Capture the cell that displays the provided text and extract its [x, y] central coordinate. 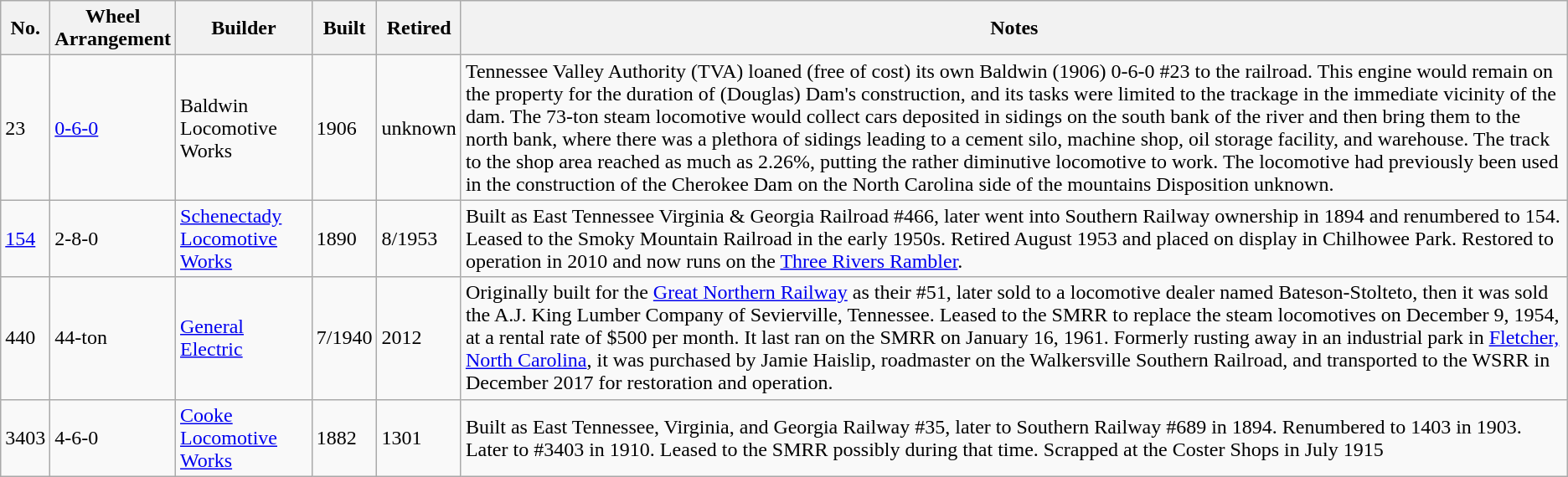
No. [25, 28]
General Electric [245, 338]
Built [344, 28]
4-6-0 [113, 438]
Baldwin Locomotive Works [245, 127]
unknown [419, 127]
1890 [344, 238]
0-6-0 [113, 127]
440 [25, 338]
2-8-0 [113, 238]
44-ton [113, 338]
1882 [344, 438]
7/1940 [344, 338]
Schenectady Locomotive Works [245, 238]
8/1953 [419, 238]
23 [25, 127]
2012 [419, 338]
3403 [25, 438]
Notes [1014, 28]
Builder [245, 28]
1906 [344, 127]
154 [25, 238]
Retired [419, 28]
WheelArrangement [113, 28]
1301 [419, 438]
Cooke Locomotive Works [245, 438]
